Determine the [x, y] coordinate at the center of the cell enclosing the given text.  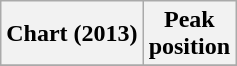
Chart (2013) [72, 34]
Peakposition [189, 34]
